Pinpoint the cell where the given text exists, returning its (X, Y) midpoint coordinate. 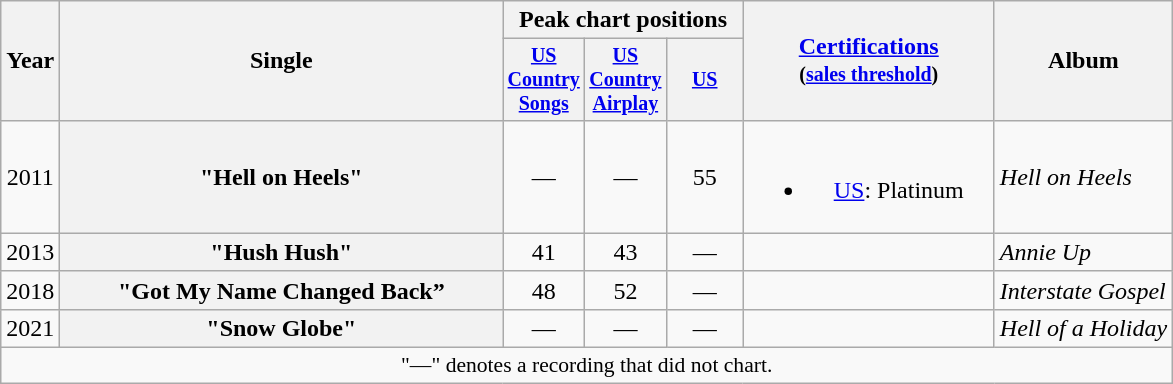
2018 (30, 290)
"Hell on Heels" (282, 176)
US Country Airplay (626, 80)
Hell of a Holiday (1083, 328)
2011 (30, 176)
US (704, 80)
48 (544, 290)
Year (30, 61)
43 (626, 252)
41 (544, 252)
Certifications(sales threshold) (868, 61)
"—" denotes a recording that did not chart. (587, 366)
"Snow Globe" (282, 328)
Album (1083, 61)
Annie Up (1083, 252)
US: Platinum (868, 176)
52 (626, 290)
2013 (30, 252)
US Country Songs (544, 80)
"Hush Hush" (282, 252)
"Got My Name Changed Back” (282, 290)
Peak chart positions (623, 20)
Interstate Gospel (1083, 290)
2021 (30, 328)
Single (282, 61)
55 (704, 176)
Hell on Heels (1083, 176)
